Pinpoint the cell where the given text exists, returning its [x, y] midpoint coordinate. 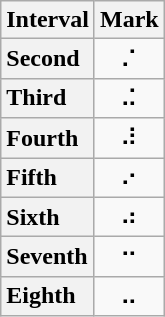
⠼ [129, 138]
Fifth [48, 178]
Second [48, 59]
Mark [129, 20]
⠤ [129, 296]
Fourth [48, 138]
Interval [48, 20]
⠬ [129, 98]
Third [48, 98]
⠌ [129, 59]
Eighth [48, 296]
Sixth [48, 217]
⠔ [129, 178]
⠴ [129, 217]
⠒ [129, 257]
Seventh [48, 257]
